Locate the cell with the specified text and output its [x, y] center coordinate. 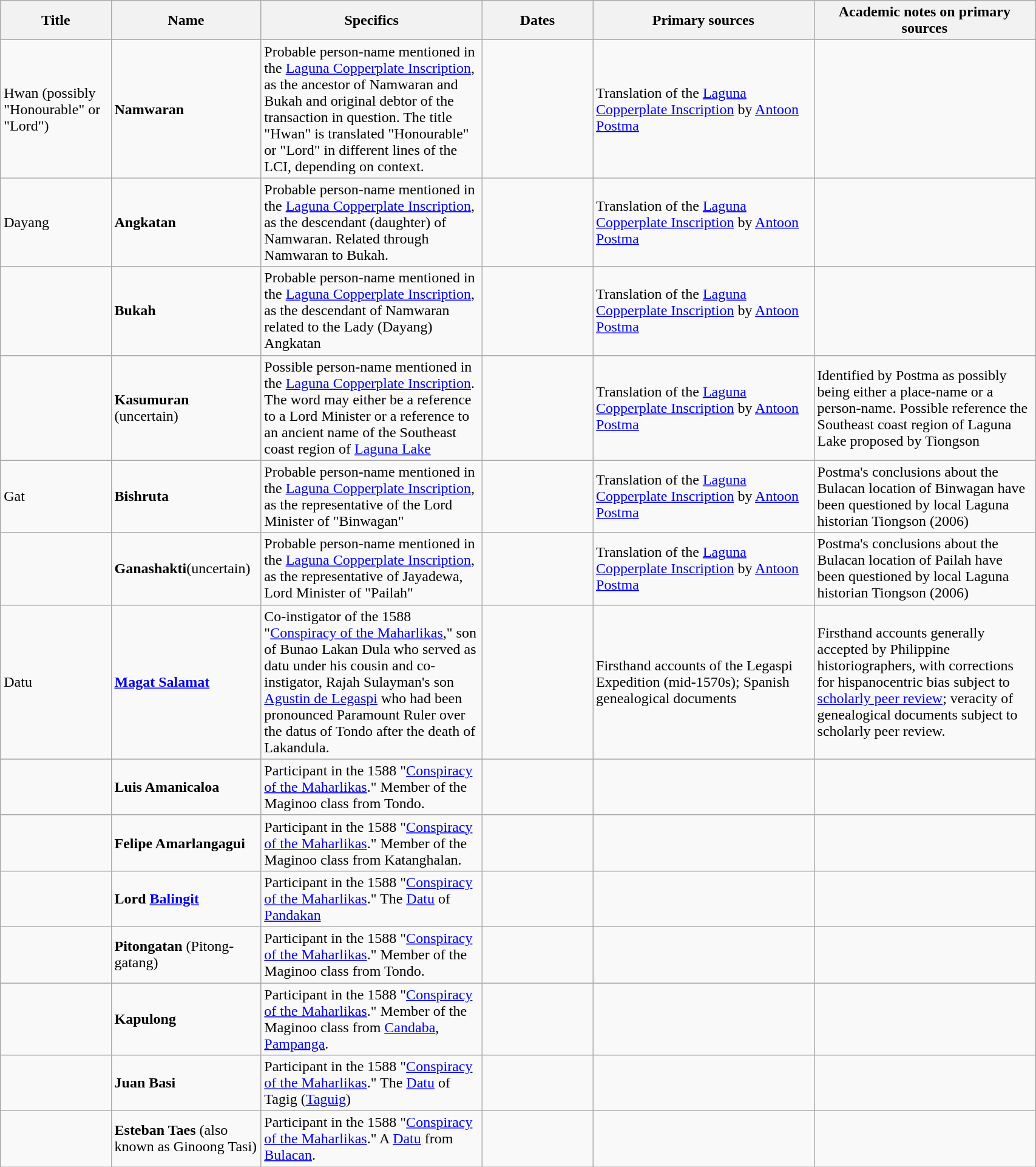
Juan Basi [186, 1083]
Gat [56, 497]
Firsthand accounts of the Legaspi Expedition (mid-1570s); Spanish genealogical documents [703, 682]
Participant in the 1588 "Conspiracy of the Maharlikas." The Datu of Tagig (Taguig) [371, 1083]
Magat Salamat [186, 682]
Title [56, 21]
Postma's conclusions about the Bulacan location of Binwagan have been questioned by local Laguna historian Tiongson (2006) [925, 497]
Participant in the 1588 "Conspiracy of the Maharlikas." Member of the Maginoo class from Katanghalan. [371, 843]
Ganashakti(uncertain) [186, 568]
Dates [537, 21]
Probable person-name mentioned in the Laguna Copperplate Inscription, as the representative of the Lord Minister of "Binwagan" [371, 497]
Participant in the 1588 "Conspiracy of the Maharlikas." A Datu from Bulacan. [371, 1139]
Lord Balingit [186, 899]
Name [186, 21]
Bukah [186, 311]
Kapulong [186, 1019]
Postma's conclusions about the Bulacan location of Pailah have been questioned by local Laguna historian Tiongson (2006) [925, 568]
Esteban Taes (also known as Ginoong Tasi) [186, 1139]
Angkatan [186, 222]
Datu [56, 682]
Probable person-name mentioned in the Laguna Copperplate Inscription, as the descendant (daughter) of Namwaran. Related through Namwaran to Bukah. [371, 222]
Academic notes on primary sources [925, 21]
Luis Amanicaloa [186, 787]
Kasumuran (uncertain) [186, 408]
Participant in the 1588 "Conspiracy of the Maharlikas." The Datu of Pandakan [371, 899]
Participant in the 1588 "Conspiracy of the Maharlikas." Member of the Maginoo class from Candaba, Pampanga. [371, 1019]
Probable person-name mentioned in the Laguna Copperplate Inscription, as the descendant of Namwaran related to the Lady (Dayang) Angkatan [371, 311]
Bishruta [186, 497]
Namwaran [186, 109]
Pitongatan (Pitong-gatang) [186, 954]
Dayang [56, 222]
Primary sources [703, 21]
Probable person-name mentioned in the Laguna Copperplate Inscription, as the representative of Jayadewa, Lord Minister of "Pailah" [371, 568]
Specifics [371, 21]
Hwan (possibly "Honourable" or "Lord") [56, 109]
Felipe Amarlangagui [186, 843]
